Scan for the cell matching the given text and deliver its [X, Y] coordinate at center. 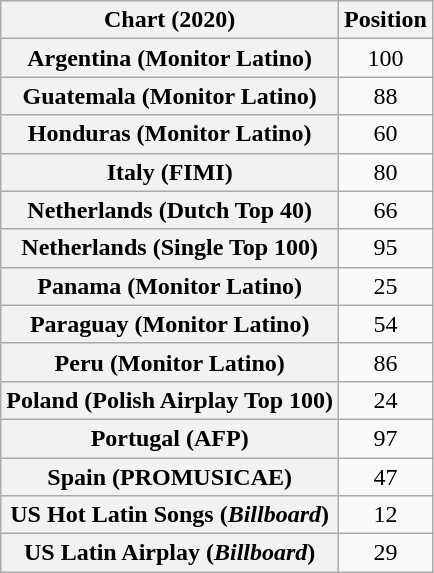
24 [386, 400]
Guatemala (Monitor Latino) [170, 96]
Netherlands (Single Top 100) [170, 248]
80 [386, 172]
Netherlands (Dutch Top 40) [170, 210]
US Latin Airplay (Billboard) [170, 553]
Honduras (Monitor Latino) [170, 134]
Poland (Polish Airplay Top 100) [170, 400]
97 [386, 438]
Paraguay (Monitor Latino) [170, 324]
Position [386, 20]
Peru (Monitor Latino) [170, 362]
66 [386, 210]
12 [386, 515]
Panama (Monitor Latino) [170, 286]
Argentina (Monitor Latino) [170, 58]
100 [386, 58]
Italy (FIMI) [170, 172]
US Hot Latin Songs (Billboard) [170, 515]
47 [386, 477]
95 [386, 248]
25 [386, 286]
60 [386, 134]
29 [386, 553]
Portugal (AFP) [170, 438]
86 [386, 362]
Chart (2020) [170, 20]
54 [386, 324]
Spain (PROMUSICAE) [170, 477]
88 [386, 96]
